For the text-containing cell, return its midpoint in [x, y] coordinate format. 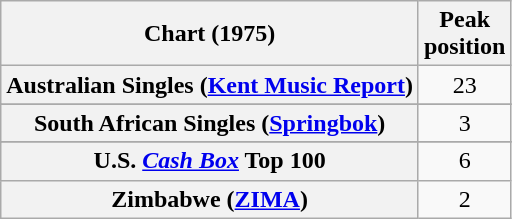
23 [464, 85]
3 [464, 123]
Zimbabwe (ZIMA) [210, 199]
U.S. Cash Box Top 100 [210, 161]
Chart (1975) [210, 34]
6 [464, 161]
South African Singles (Springbok) [210, 123]
2 [464, 199]
Australian Singles (Kent Music Report) [210, 85]
Peakposition [464, 34]
